Scan for the cell matching the given text and deliver its (X, Y) coordinate at center. 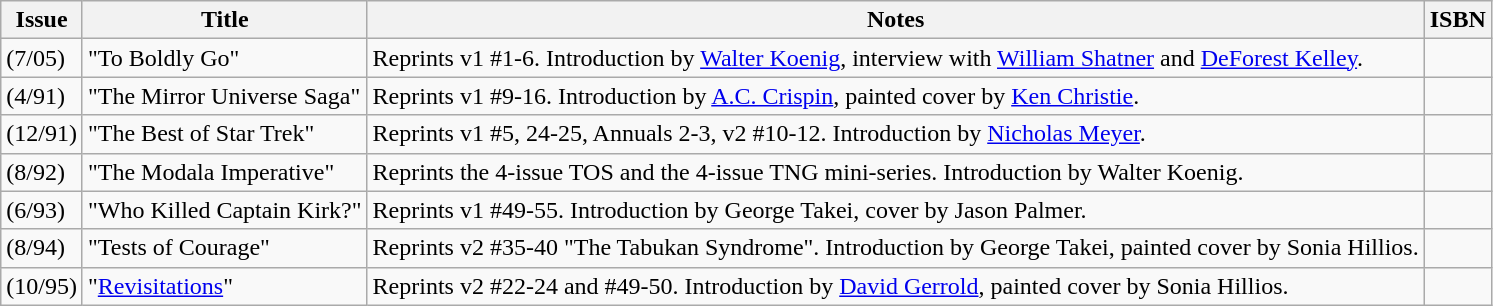
Reprints v1 #5, 24-25, Annuals 2-3, v2 #10-12. Introduction by Nicholas Meyer. (896, 134)
Issue (42, 20)
ISBN (1458, 20)
"The Mirror Universe Saga" (224, 96)
"To Boldly Go" (224, 58)
"Tests of Courage" (224, 248)
"The Modala Imperative" (224, 172)
"The Best of Star Trek" (224, 134)
Reprints v2 #35-40 "The Tabukan Syndrome". Introduction by George Takei, painted cover by Sonia Hillios. (896, 248)
Notes (896, 20)
Reprints v1 #49-55. Introduction by George Takei, cover by Jason Palmer. (896, 210)
(8/94) (42, 248)
Reprints v1 #1-6. Introduction by Walter Koenig, interview with William Shatner and DeForest Kelley. (896, 58)
(8/92) (42, 172)
(4/91) (42, 96)
Reprints v2 #22-24 and #49-50. Introduction by David Gerrold, painted cover by Sonia Hillios. (896, 286)
(12/91) (42, 134)
(10/95) (42, 286)
Reprints v1 #9-16. Introduction by A.C. Crispin, painted cover by Ken Christie. (896, 96)
"Who Killed Captain Kirk?" (224, 210)
(6/93) (42, 210)
Reprints the 4-issue TOS and the 4-issue TNG mini-series. Introduction by Walter Koenig. (896, 172)
"Revisitations" (224, 286)
(7/05) (42, 58)
Title (224, 20)
